Output the (x, y) coordinate of the center of the cell containing the given text.  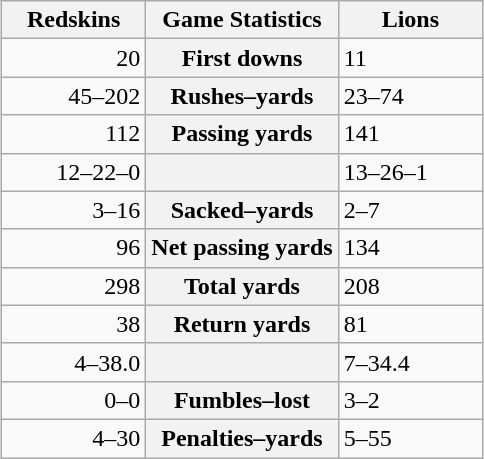
96 (73, 248)
81 (410, 324)
38 (73, 324)
Redskins (73, 20)
Game Statistics (242, 20)
Passing yards (242, 134)
2–7 (410, 210)
Rushes–yards (242, 96)
141 (410, 134)
0–0 (73, 400)
12–22–0 (73, 172)
11 (410, 58)
112 (73, 134)
Penalties–yards (242, 438)
13–26–1 (410, 172)
4–38.0 (73, 362)
Net passing yards (242, 248)
Lions (410, 20)
20 (73, 58)
298 (73, 286)
Fumbles–lost (242, 400)
3–16 (73, 210)
Return yards (242, 324)
208 (410, 286)
7–34.4 (410, 362)
45–202 (73, 96)
Total yards (242, 286)
3–2 (410, 400)
Sacked–yards (242, 210)
5–55 (410, 438)
First downs (242, 58)
4–30 (73, 438)
134 (410, 248)
23–74 (410, 96)
